Return (x, y) of the center of cell containing provided text 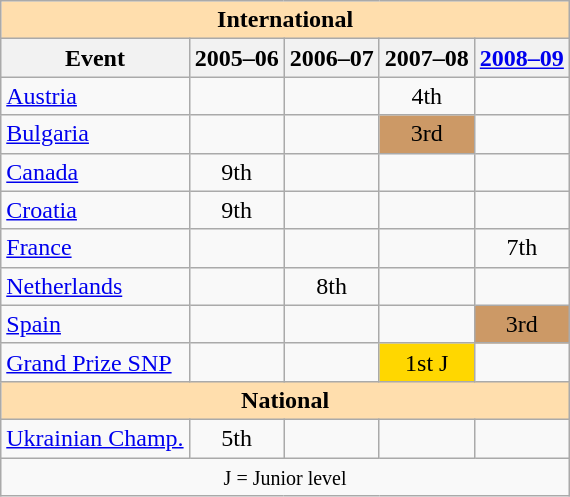
2008–09 (522, 58)
8th (332, 286)
1st J (426, 362)
Netherlands (95, 286)
2006–07 (332, 58)
Croatia (95, 210)
5th (236, 438)
J = Junior level (286, 477)
Bulgaria (95, 134)
International (286, 20)
7th (522, 248)
4th (426, 96)
Spain (95, 324)
National (286, 400)
Event (95, 58)
Austria (95, 96)
Grand Prize SNP (95, 362)
Canada (95, 172)
2005–06 (236, 58)
France (95, 248)
Ukrainian Champ. (95, 438)
2007–08 (426, 58)
